Output the (X, Y) coordinate of the center of the cell containing the given text.  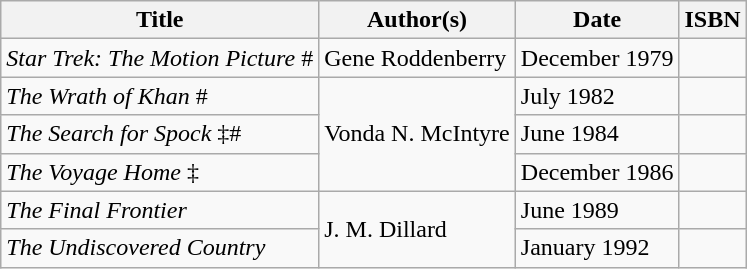
Gene Roddenberry (418, 58)
Date (597, 20)
June 1989 (597, 210)
The Search for Spock ‡# (160, 134)
The Undiscovered Country (160, 248)
Star Trek: The Motion Picture # (160, 58)
January 1992 (597, 248)
June 1984 (597, 134)
Author(s) (418, 20)
July 1982 (597, 96)
Title (160, 20)
The Voyage Home ‡ (160, 172)
ISBN (712, 20)
The Wrath of Khan # (160, 96)
J. M. Dillard (418, 229)
Vonda N. McIntyre (418, 134)
The Final Frontier (160, 210)
December 1979 (597, 58)
December 1986 (597, 172)
